For the text-containing cell, return its midpoint in (X, Y) coordinate format. 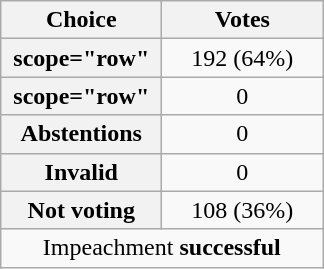
Impeachment successful (162, 248)
Votes (242, 20)
192 (64%) (242, 58)
Invalid (82, 172)
108 (36%) (242, 210)
Abstentions (82, 134)
Not voting (82, 210)
Choice (82, 20)
